Capture the cell that displays the provided text and extract its (X, Y) central coordinate. 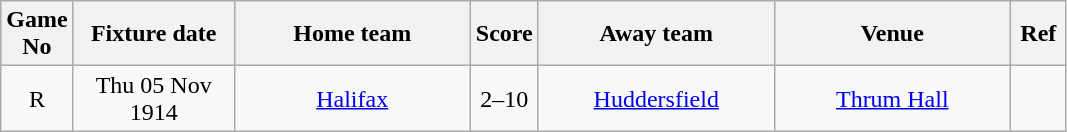
Thu 05 Nov 1914 (154, 98)
Away team (656, 34)
2–10 (504, 98)
Score (504, 34)
Venue (892, 34)
Fixture date (154, 34)
Huddersfield (656, 98)
Thrum Hall (892, 98)
Halifax (352, 98)
R (37, 98)
Home team (352, 34)
Ref (1038, 34)
Game No (37, 34)
